Capture the cell that displays the provided text and extract its (X, Y) central coordinate. 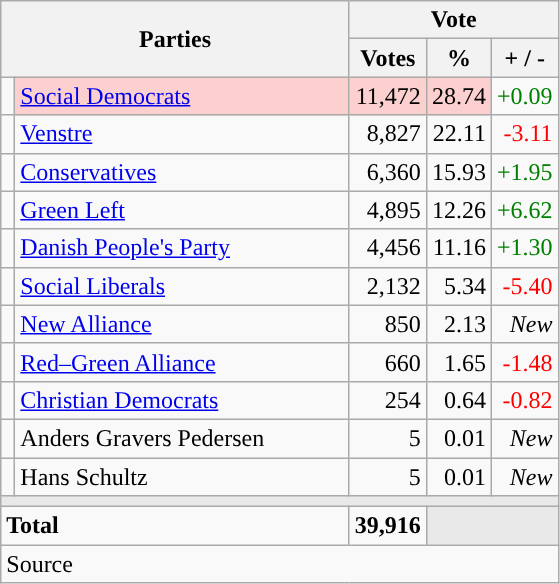
Christian Democrats (182, 400)
4,456 (388, 248)
Parties (176, 39)
11.16 (458, 248)
22.11 (458, 134)
Hans Schultz (182, 477)
4,895 (388, 210)
850 (388, 324)
% (458, 58)
2.13 (458, 324)
1.65 (458, 362)
+ / - (524, 58)
Conservatives (182, 172)
New Alliance (182, 324)
-3.11 (524, 134)
Anders Gravers Pedersen (182, 438)
Votes (388, 58)
Venstre (182, 134)
Red–Green Alliance (182, 362)
0.64 (458, 400)
2,132 (388, 286)
Social Liberals (182, 286)
Source (280, 564)
15.93 (458, 172)
+6.62 (524, 210)
+1.30 (524, 248)
Total (176, 526)
28.74 (458, 96)
5.34 (458, 286)
39,916 (388, 526)
-0.82 (524, 400)
Vote (454, 20)
Danish People's Party (182, 248)
Social Democrats (182, 96)
-1.48 (524, 362)
+0.09 (524, 96)
6,360 (388, 172)
660 (388, 362)
8,827 (388, 134)
12.26 (458, 210)
11,472 (388, 96)
+1.95 (524, 172)
254 (388, 400)
Green Left (182, 210)
-5.40 (524, 286)
